Provide the (X, Y) coordinate of the cell's center where the given text is located.  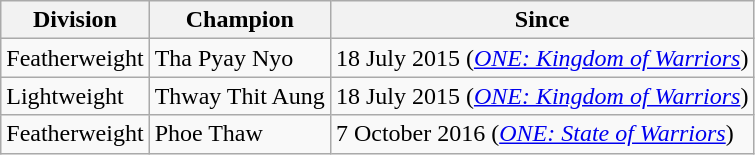
Thway Thit Aung (240, 96)
Phoe Thaw (240, 134)
Since (542, 20)
Champion (240, 20)
Tha Pyay Nyo (240, 58)
Division (75, 20)
7 October 2016 (ONE: State of Warriors) (542, 134)
Lightweight (75, 96)
